Identify which cell holds the provided text, then report its [x, y] central coordinate. 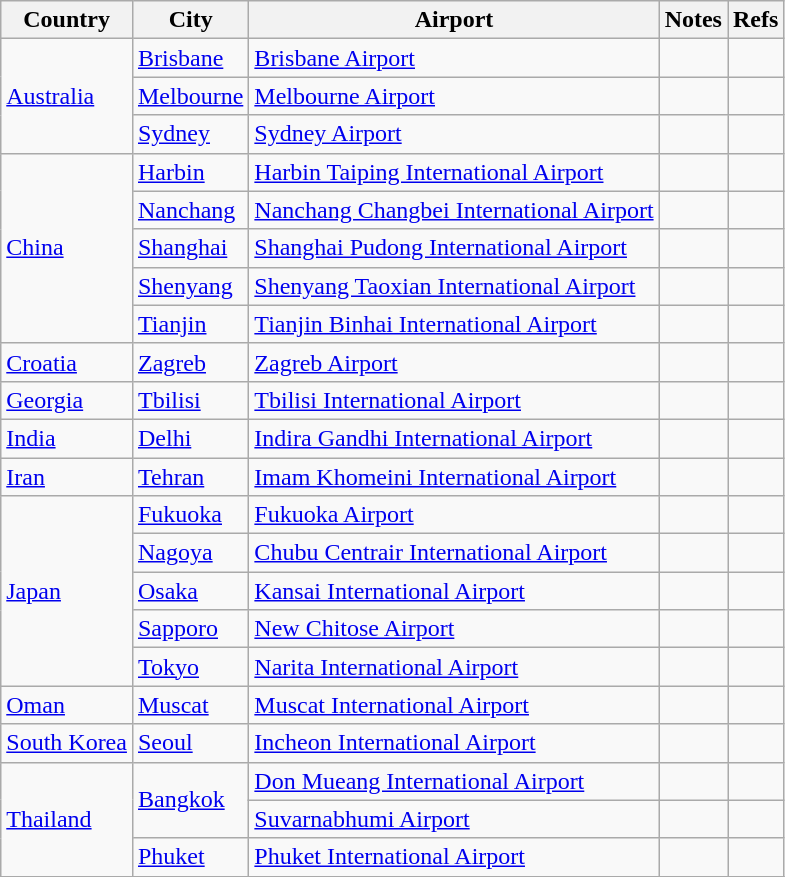
Refs [756, 20]
Suvarnabhumi Airport [454, 819]
Airport [454, 20]
Thailand [67, 819]
Zagreb Airport [454, 362]
Narita International Airport [454, 667]
Don Mueang International Airport [454, 781]
Brisbane Airport [454, 58]
China [67, 248]
Tbilisi [190, 400]
Oman [67, 705]
Zagreb [190, 362]
Muscat [190, 705]
Sydney [190, 134]
City [190, 20]
Sydney Airport [454, 134]
Fukuoka Airport [454, 515]
Tehran [190, 477]
Nagoya [190, 553]
Incheon International Airport [454, 743]
Kansai International Airport [454, 591]
Imam Khomeini International Airport [454, 477]
Shanghai [190, 248]
Melbourne [190, 96]
Harbin Taiping International Airport [454, 172]
Nanchang [190, 210]
Delhi [190, 438]
Phuket International Airport [454, 857]
Nanchang Changbei International Airport [454, 210]
Tianjin Binhai International Airport [454, 324]
Tianjin [190, 324]
Japan [67, 591]
Country [67, 20]
India [67, 438]
Georgia [67, 400]
Muscat International Airport [454, 705]
Chubu Centrair International Airport [454, 553]
Tokyo [190, 667]
Seoul [190, 743]
Indira Gandhi International Airport [454, 438]
Tbilisi International Airport [454, 400]
New Chitose Airport [454, 629]
Shenyang [190, 286]
Sapporo [190, 629]
Osaka [190, 591]
Phuket [190, 857]
Brisbane [190, 58]
Fukuoka [190, 515]
Australia [67, 96]
Melbourne Airport [454, 96]
Bangkok [190, 800]
Notes [693, 20]
Iran [67, 477]
Croatia [67, 362]
South Korea [67, 743]
Harbin [190, 172]
Shenyang Taoxian International Airport [454, 286]
Shanghai Pudong International Airport [454, 248]
